Capture the cell that displays the provided text and extract its [x, y] central coordinate. 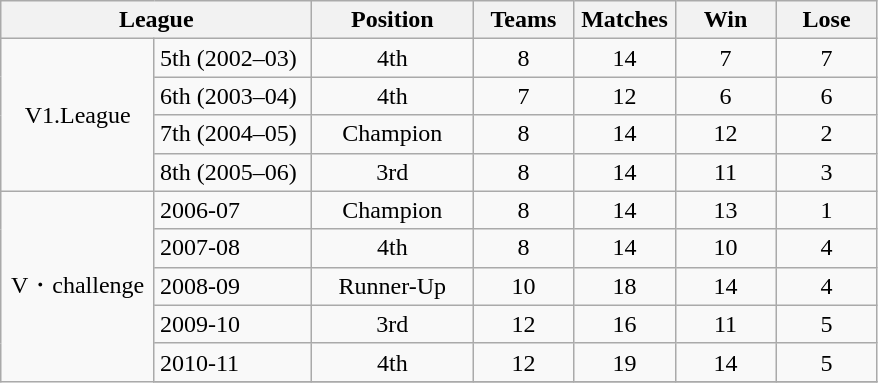
8th (2005–06) [232, 172]
7th (2004–05) [232, 134]
13 [726, 210]
2006-07 [232, 210]
League [156, 20]
2007-08 [232, 248]
2009-10 [232, 324]
16 [624, 324]
V・challenge [78, 286]
Teams [524, 20]
2010-11 [232, 362]
Lose [826, 20]
V1.League [78, 115]
2008-09 [232, 286]
19 [624, 362]
18 [624, 286]
6th (2003–04) [232, 96]
3 [826, 172]
Runner-Up [392, 286]
5th (2002–03) [232, 58]
Win [726, 20]
2 [826, 134]
Matches [624, 20]
1 [826, 210]
Position [392, 20]
